Find where the given text appears and provide that cell's center as [x, y] coordinate. 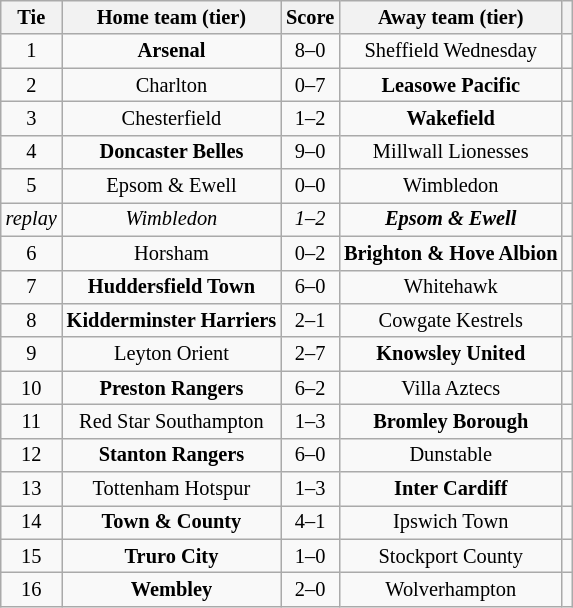
8 [32, 320]
Sheffield Wednesday [450, 51]
13 [32, 489]
Away team (tier) [450, 17]
12 [32, 455]
Red Star Southampton [172, 421]
Stanton Rangers [172, 455]
7 [32, 287]
Inter Cardiff [450, 489]
0–0 [310, 186]
Leyton Orient [172, 354]
3 [32, 118]
Bromley Borough [450, 421]
Wolverhampton [450, 589]
Truro City [172, 556]
Tie [32, 17]
6 [32, 253]
2–0 [310, 589]
4–1 [310, 522]
4 [32, 152]
Ipswich Town [450, 522]
2 [32, 85]
Arsenal [172, 51]
0–2 [310, 253]
14 [32, 522]
2–7 [310, 354]
6–2 [310, 388]
5 [32, 186]
Wembley [172, 589]
Brighton & Hove Albion [450, 253]
9 [32, 354]
11 [32, 421]
Knowsley United [450, 354]
2–1 [310, 320]
Charlton [172, 85]
0–7 [310, 85]
Wakefield [450, 118]
Horsham [172, 253]
Millwall Lionesses [450, 152]
Leasowe Pacific [450, 85]
9–0 [310, 152]
Home team (tier) [172, 17]
Tottenham Hotspur [172, 489]
15 [32, 556]
Doncaster Belles [172, 152]
Chesterfield [172, 118]
Stockport County [450, 556]
16 [32, 589]
replay [32, 219]
Cowgate Kestrels [450, 320]
Preston Rangers [172, 388]
Whitehawk [450, 287]
Score [310, 17]
Town & County [172, 522]
1 [32, 51]
8–0 [310, 51]
Villa Aztecs [450, 388]
Huddersfield Town [172, 287]
10 [32, 388]
Dunstable [450, 455]
1–0 [310, 556]
Kidderminster Harriers [172, 320]
